Find where the given text appears and provide that cell's center as (X, Y) coordinate. 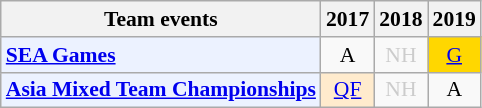
G (454, 55)
Asia Mixed Team Championships (161, 90)
2017 (348, 19)
Team events (161, 19)
2018 (400, 19)
QF (348, 90)
2019 (454, 19)
SEA Games (161, 55)
